Search for the cell housing the specified text and yield its [x, y] center coordinate. 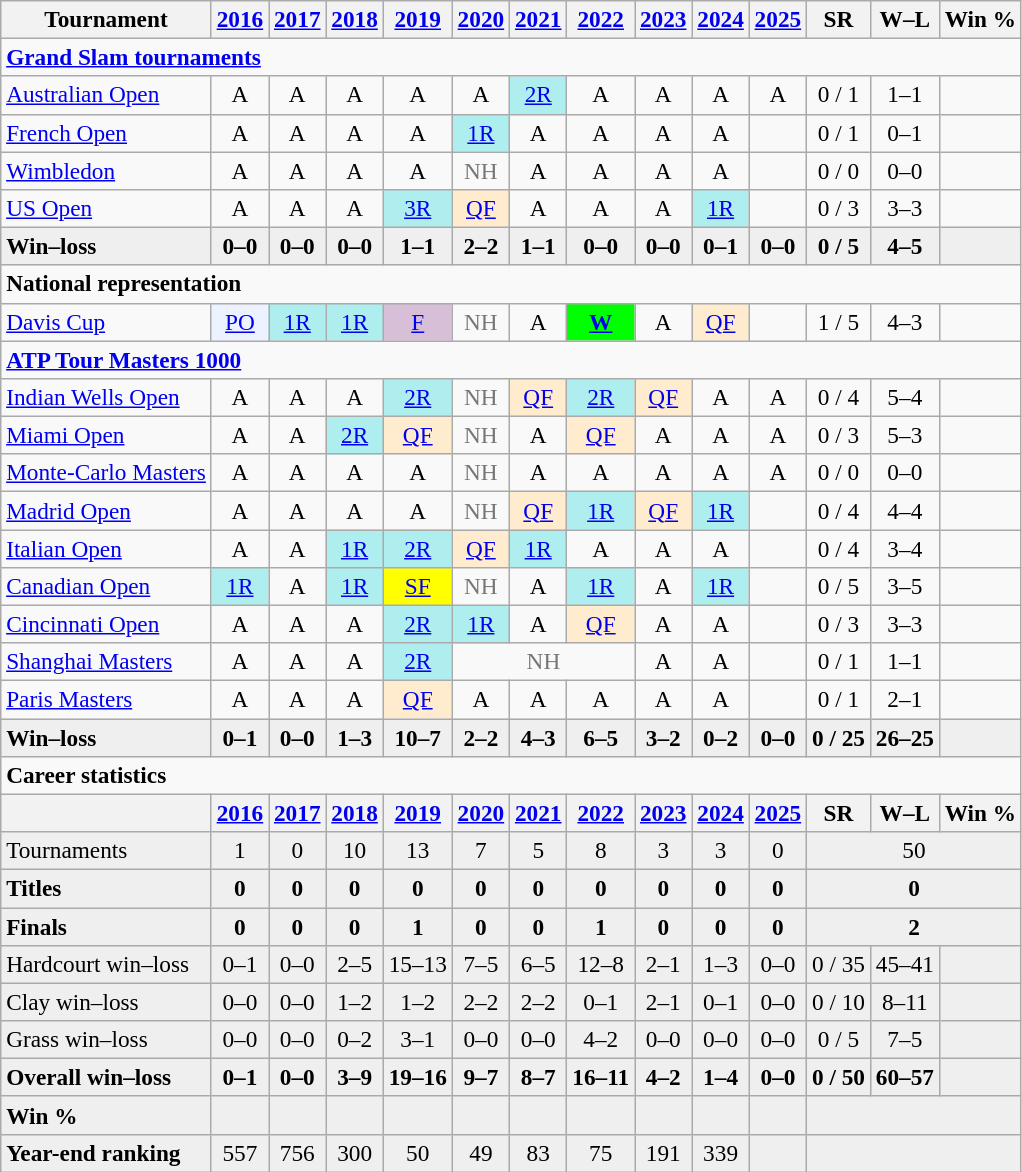
19–16 [418, 1077]
83 [538, 1153]
Miami Open [106, 435]
0 / 10 [839, 1002]
W [601, 322]
0 / 25 [839, 737]
Grand Slam tournaments [512, 57]
5–4 [904, 397]
ATP Tour Masters 1000 [512, 359]
US Open [106, 208]
8 [601, 850]
Paris Masters [106, 699]
756 [298, 1153]
191 [664, 1153]
15–13 [418, 964]
F [418, 322]
13 [418, 850]
Overall win–loss [106, 1077]
Davis Cup [106, 322]
Madrid Open [106, 510]
Wimbledon [106, 170]
1 / 5 [839, 322]
16–11 [601, 1077]
9–7 [480, 1077]
2 [914, 926]
12–8 [601, 964]
Indian Wells Open [106, 397]
Clay win–loss [106, 1002]
National representation [512, 284]
75 [601, 1153]
Monte-Carlo Masters [106, 473]
3R [418, 208]
60–57 [904, 1077]
45–41 [904, 964]
3–5 [904, 586]
Shanghai Masters [106, 662]
4–4 [904, 510]
PO [240, 322]
Career statistics [512, 775]
8–7 [538, 1077]
Tournaments [106, 850]
Canadian Open [106, 586]
Tournament [106, 19]
Finals [106, 926]
SF [418, 586]
Titles [106, 888]
4–5 [904, 246]
26–25 [904, 737]
French Open [106, 133]
5–3 [904, 435]
3–1 [418, 1039]
7 [480, 850]
0 / 50 [839, 1077]
Year-end ranking [106, 1153]
339 [720, 1153]
0 / 35 [839, 964]
Cincinnati Open [106, 624]
10 [354, 850]
300 [354, 1153]
49 [480, 1153]
Hardcourt win–loss [106, 964]
3–9 [354, 1077]
3–4 [904, 548]
557 [240, 1153]
Australian Open [106, 95]
Grass win–loss [106, 1039]
5 [538, 850]
3–2 [664, 737]
10–7 [418, 737]
2–5 [354, 964]
1–4 [720, 1077]
8–11 [904, 1002]
Italian Open [106, 548]
